Pinpoint the cell where the given text exists, returning its (X, Y) midpoint coordinate. 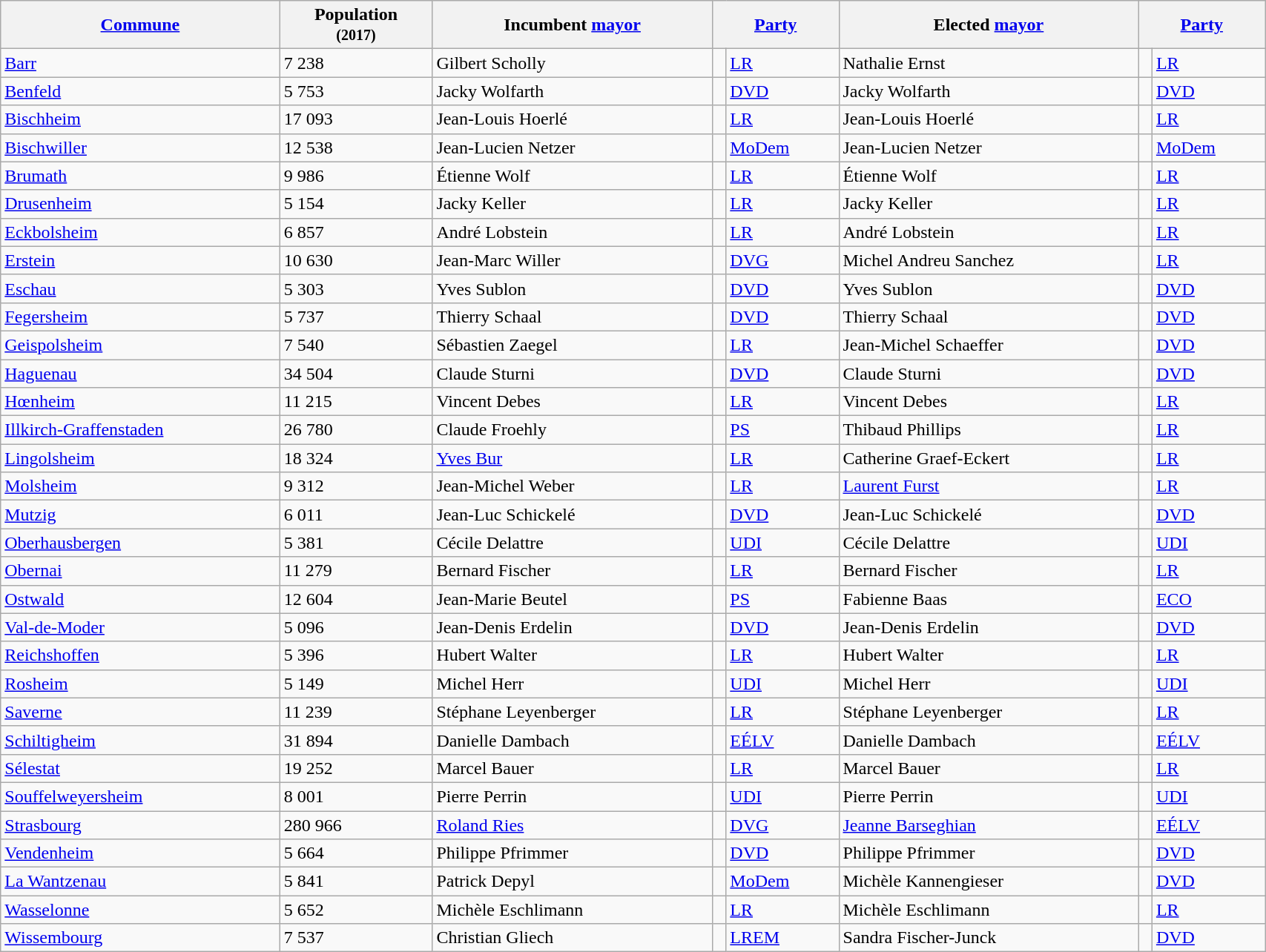
Population(2017) (356, 25)
5 303 (356, 288)
18 324 (356, 458)
Lingolsheim (140, 458)
5 737 (356, 317)
5 664 (356, 853)
Barr (140, 63)
Oberhausbergen (140, 543)
Christian Gliech (573, 938)
6 857 (356, 232)
11 279 (356, 571)
Yves Bur (573, 458)
Eckbolsheim (140, 232)
12 604 (356, 599)
Mutzig (140, 515)
Jeanne Barseghian (989, 825)
17 093 (356, 119)
Brumath (140, 176)
5 149 (356, 684)
Catherine Graef-Eckert (989, 458)
Illkirch-Graffenstaden (140, 430)
Val-de-Moder (140, 627)
Thibaud Phillips (989, 430)
Michèle Kannengieser (989, 882)
Geispolsheim (140, 345)
Eschau (140, 288)
Patrick Depyl (573, 882)
Drusenheim (140, 204)
Jean-Marie Beutel (573, 599)
Ostwald (140, 599)
19 252 (356, 768)
Michel Andreu Sanchez (989, 260)
Jean-Michel Schaeffer (989, 345)
5 396 (356, 655)
Sébastien Zaegel (573, 345)
26 780 (356, 430)
Incumbent mayor (573, 25)
5 096 (356, 627)
Benfeld (140, 91)
5 381 (356, 543)
Obernai (140, 571)
Jean-Michel Weber (573, 486)
Elected mayor (989, 25)
Souffelweyersheim (140, 796)
Fabienne Baas (989, 599)
5 154 (356, 204)
Nathalie Ernst (989, 63)
Schiltigheim (140, 740)
11 239 (356, 712)
Haguenau (140, 373)
280 966 (356, 825)
7 537 (356, 938)
7 540 (356, 345)
Saverne (140, 712)
34 504 (356, 373)
5 753 (356, 91)
Rosheim (140, 684)
Hœnheim (140, 402)
Reichshoffen (140, 655)
Bischwiller (140, 148)
5 652 (356, 910)
LREM (782, 938)
Claude Froehly (573, 430)
9 986 (356, 176)
Bischheim (140, 119)
Sandra Fischer-Junck (989, 938)
Wissembourg (140, 938)
Molsheim (140, 486)
Commune (140, 25)
Strasbourg (140, 825)
Fegersheim (140, 317)
Wasselonne (140, 910)
31 894 (356, 740)
12 538 (356, 148)
Gilbert Scholly (573, 63)
Jean-Marc Willer (573, 260)
5 841 (356, 882)
La Wantzenau (140, 882)
6 011 (356, 515)
Erstein (140, 260)
11 215 (356, 402)
9 312 (356, 486)
7 238 (356, 63)
8 001 (356, 796)
10 630 (356, 260)
Laurent Furst (989, 486)
Sélestat (140, 768)
Vendenheim (140, 853)
ECO (1208, 599)
Roland Ries (573, 825)
